Scan for the cell matching the given text and deliver its [x, y] coordinate at center. 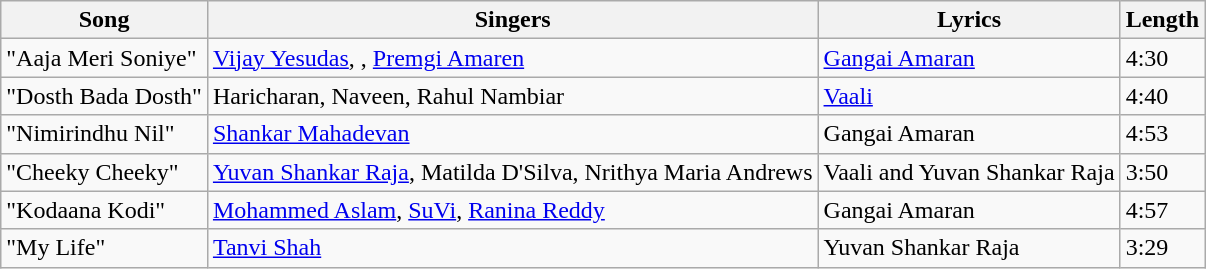
Shankar Mahadevan [512, 134]
Yuvan Shankar Raja, Matilda D'Silva, Nrithya Maria Andrews [512, 172]
3:50 [1162, 172]
Tanvi Shah [512, 248]
Lyrics [969, 20]
Length [1162, 20]
"My Life" [104, 248]
"Dosth Bada Dosth" [104, 96]
4:30 [1162, 58]
Vaali and Yuvan Shankar Raja [969, 172]
"Kodaana Kodi" [104, 210]
Mohammed Aslam, SuVi, Ranina Reddy [512, 210]
4:40 [1162, 96]
3:29 [1162, 248]
Song [104, 20]
"Aaja Meri Soniye" [104, 58]
4:53 [1162, 134]
"Cheeky Cheeky" [104, 172]
"Nimirindhu Nil" [104, 134]
Vijay Yesudas, , Premgi Amaren [512, 58]
Singers [512, 20]
Haricharan, Naveen, Rahul Nambiar [512, 96]
Yuvan Shankar Raja [969, 248]
Vaali [969, 96]
4:57 [1162, 210]
